Return [X, Y] of the center of cell containing provided text 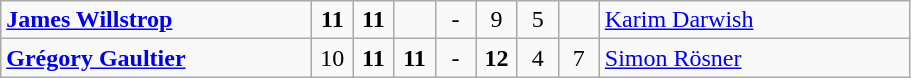
7 [578, 58]
Grégory Gaultier [156, 58]
James Willstrop [156, 20]
Karim Darwish [754, 20]
5 [538, 20]
Simon Rösner [754, 58]
12 [496, 58]
9 [496, 20]
10 [332, 58]
4 [538, 58]
